Scan for the cell matching the given text and deliver its (X, Y) coordinate at center. 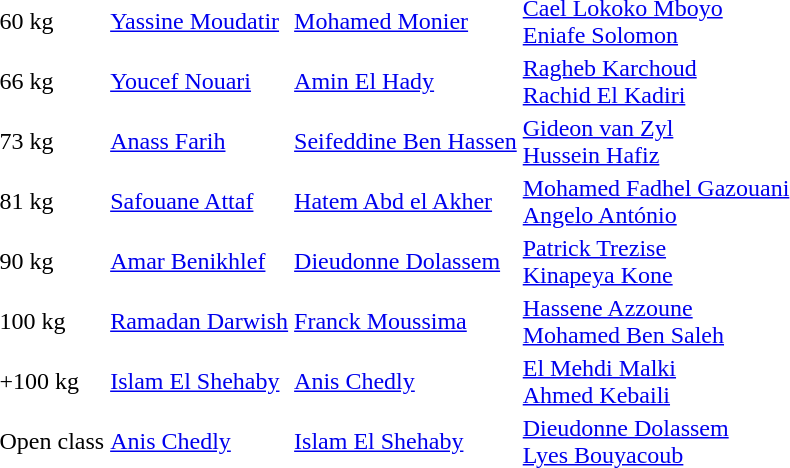
Ramadan Darwish (200, 322)
Hatem Abd el Akher (406, 202)
Youcef Nouari (200, 82)
Anass Farih (200, 142)
Dieudonne Dolassem (406, 262)
Seifeddine Ben Hassen (406, 142)
Safouane Attaf (200, 202)
Amin El Hady (406, 82)
Islam El Shehaby (200, 382)
Amar Benikhlef (200, 262)
Anis Chedly (406, 382)
Franck Moussima (406, 322)
